Output the [x, y] coordinate of the center of the cell containing the given text.  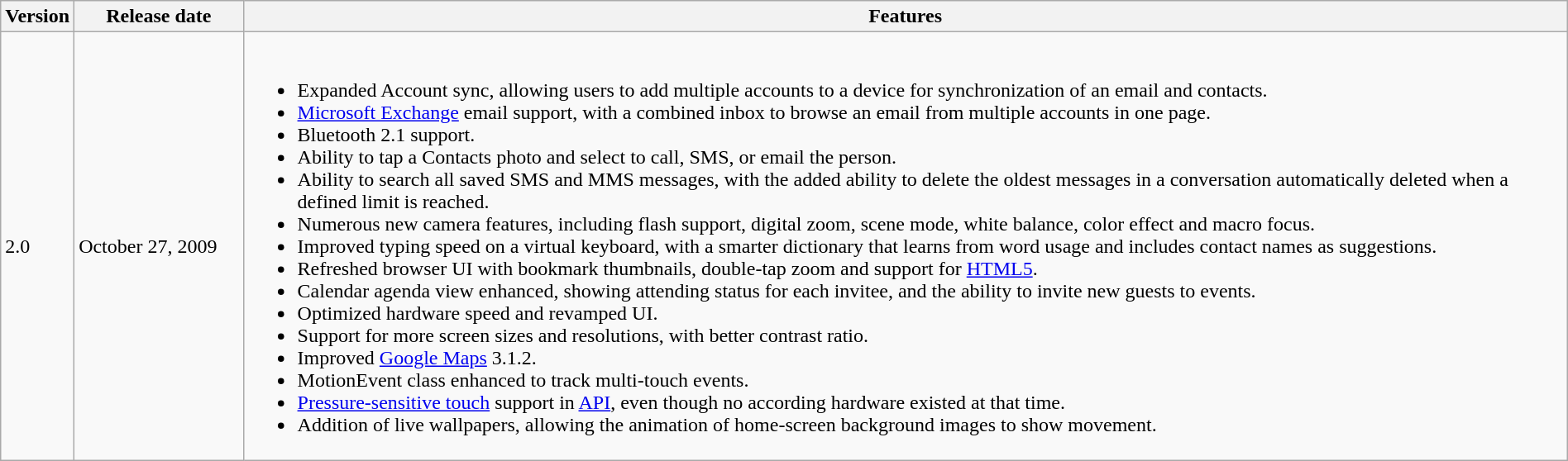
Features [905, 17]
Version [38, 17]
Release date [159, 17]
October 27, 2009 [159, 246]
2.0 [38, 246]
